Find where the given text appears and provide that cell's center as (x, y) coordinate. 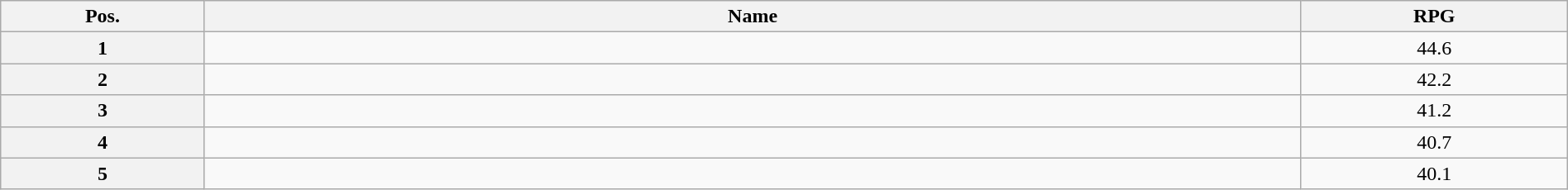
44.6 (1434, 48)
40.7 (1434, 142)
41.2 (1434, 111)
1 (103, 48)
RPG (1434, 17)
40.1 (1434, 173)
2 (103, 79)
3 (103, 111)
4 (103, 142)
42.2 (1434, 79)
5 (103, 173)
Pos. (103, 17)
Name (753, 17)
